Locate the cell with the specified text and output its (X, Y) center coordinate. 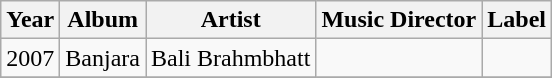
Year (30, 20)
Music Director (399, 20)
Banjara (103, 58)
Label (517, 20)
Artist (231, 20)
Album (103, 20)
Bali Brahmbhatt (231, 58)
2007 (30, 58)
